From the cell containing the given text, extract its center point as (x, y) coordinate. 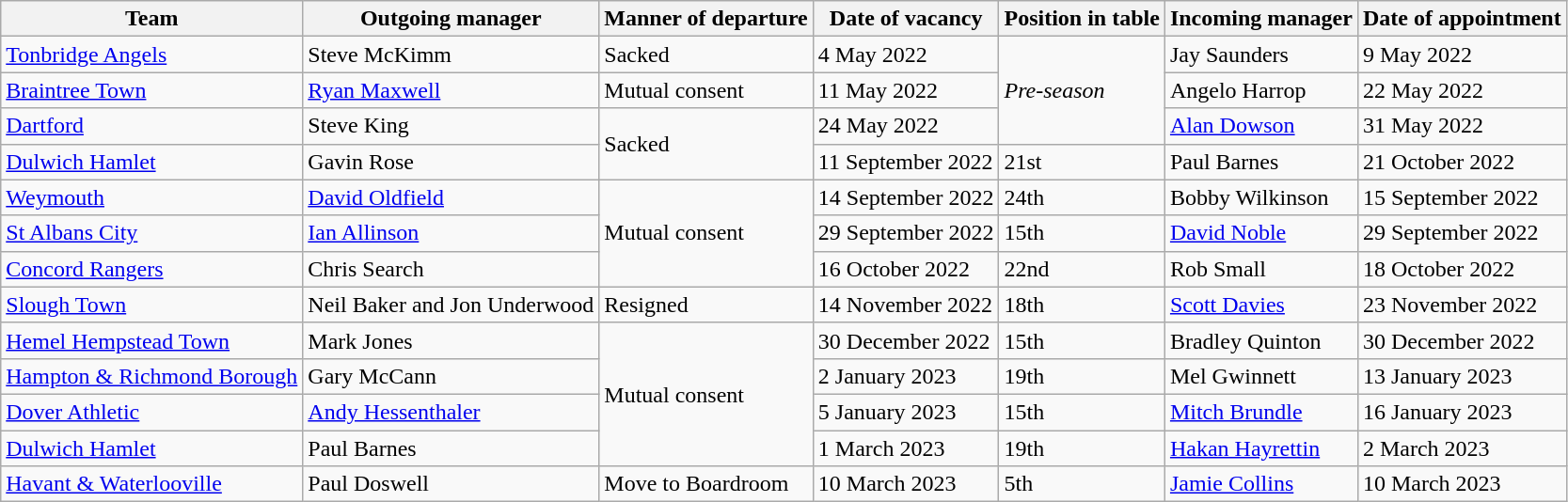
16 January 2023 (1462, 412)
18 October 2022 (1462, 269)
Incoming manager (1260, 19)
Outgoing manager (451, 19)
Paul Doswell (451, 484)
Mark Jones (451, 340)
31 May 2022 (1462, 126)
Resigned (705, 305)
24 May 2022 (906, 126)
Gary McCann (451, 376)
Date of appointment (1462, 19)
Andy Hessenthaler (451, 412)
Weymouth (152, 197)
Mitch Brundle (1260, 412)
14 September 2022 (906, 197)
11 May 2022 (906, 90)
22nd (1082, 269)
14 November 2022 (906, 305)
Hampton & Richmond Borough (152, 376)
Move to Boardroom (705, 484)
Jamie Collins (1260, 484)
Slough Town (152, 305)
9 May 2022 (1462, 55)
Havant & Waterlooville (152, 484)
18th (1082, 305)
St Albans City (152, 233)
Jay Saunders (1260, 55)
Rob Small (1260, 269)
2 January 2023 (906, 376)
Hakan Hayrettin (1260, 448)
David Oldfield (451, 197)
21 October 2022 (1462, 162)
Manner of departure (705, 19)
Ryan Maxwell (451, 90)
Braintree Town (152, 90)
David Noble (1260, 233)
Dartford (152, 126)
16 October 2022 (906, 269)
Pre-season (1082, 90)
Bobby Wilkinson (1260, 197)
Neil Baker and Jon Underwood (451, 305)
Chris Search (451, 269)
24th (1082, 197)
11 September 2022 (906, 162)
Gavin Rose (451, 162)
5 January 2023 (906, 412)
Alan Dowson (1260, 126)
Hemel Hempstead Town (152, 340)
Position in table (1082, 19)
15 September 2022 (1462, 197)
21st (1082, 162)
Tonbridge Angels (152, 55)
Steve King (451, 126)
Concord Rangers (152, 269)
4 May 2022 (906, 55)
Mel Gwinnett (1260, 376)
Steve McKimm (451, 55)
Dover Athletic (152, 412)
2 March 2023 (1462, 448)
13 January 2023 (1462, 376)
1 March 2023 (906, 448)
Ian Allinson (451, 233)
5th (1082, 484)
Scott Davies (1260, 305)
Team (152, 19)
22 May 2022 (1462, 90)
Bradley Quinton (1260, 340)
Angelo Harrop (1260, 90)
Date of vacancy (906, 19)
23 November 2022 (1462, 305)
